Determine the [x, y] coordinate at the center of the cell enclosing the given text.  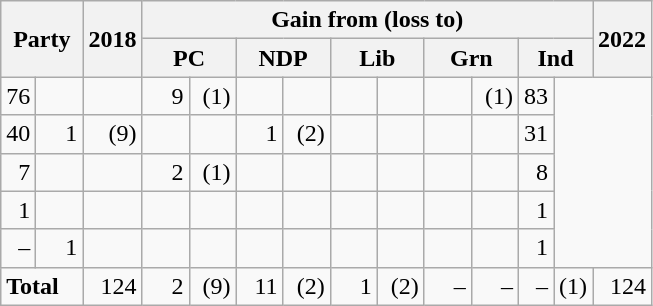
9 [166, 96]
11 [260, 286]
Total [42, 286]
2018 [112, 39]
76 [18, 96]
PC [189, 58]
Ind [555, 58]
Grn [471, 58]
7 [18, 172]
2022 [622, 39]
NDP [283, 58]
Lib [377, 58]
31 [536, 134]
40 [18, 134]
83 [536, 96]
8 [536, 172]
Gain from (loss to) [368, 20]
Party [42, 39]
